Search for the cell housing the specified text and yield its [x, y] center coordinate. 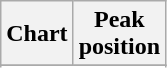
Peakposition [119, 34]
Chart [37, 34]
